Return [X, Y] of the center of cell containing provided text 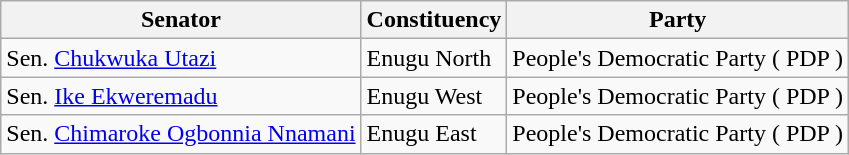
Sen. Chimaroke Ogbonnia Nnamani [181, 134]
Constituency [434, 20]
Senator [181, 20]
Sen. Chukwuka Utazi [181, 58]
Enugu North [434, 58]
Enugu West [434, 96]
Party [678, 20]
Sen. Ike Ekweremadu [181, 96]
Enugu East [434, 134]
